Capture the cell that displays the provided text and extract its (X, Y) central coordinate. 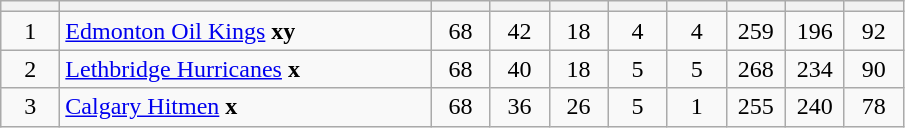
Lethbridge Hurricanes x (246, 69)
90 (874, 69)
3 (30, 107)
Calgary Hitmen x (246, 107)
268 (756, 69)
255 (756, 107)
196 (814, 31)
2 (30, 69)
36 (520, 107)
234 (814, 69)
Edmonton Oil Kings xy (246, 31)
259 (756, 31)
26 (578, 107)
92 (874, 31)
42 (520, 31)
240 (814, 107)
78 (874, 107)
40 (520, 69)
